Return (X, Y) of the center of cell containing provided text 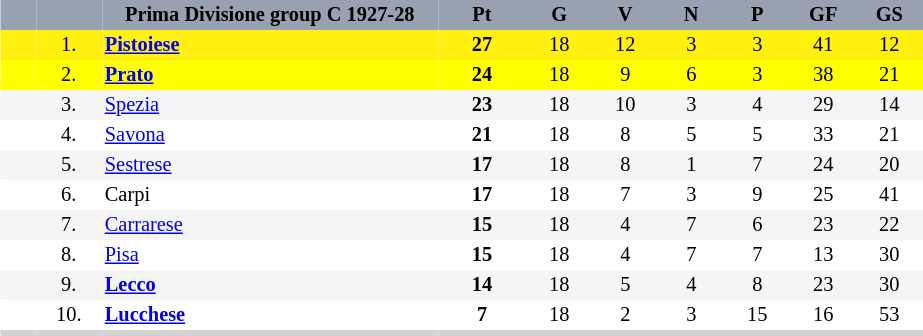
2 (625, 315)
Savona (270, 135)
Lucchese (270, 315)
Carpi (270, 195)
5. (69, 165)
Prato (270, 75)
13 (823, 255)
2. (69, 75)
3. (69, 105)
53 (889, 315)
Carrarese (270, 225)
Lecco (270, 285)
1. (69, 45)
25 (823, 195)
1 (691, 165)
4. (69, 135)
20 (889, 165)
10 (625, 105)
Spezia (270, 105)
Prima Divisione group C 1927-28 (270, 15)
Pisa (270, 255)
G (559, 15)
Sestrese (270, 165)
N (691, 15)
33 (823, 135)
8. (69, 255)
9. (69, 285)
GS (889, 15)
GF (823, 15)
Pistoiese (270, 45)
38 (823, 75)
V (625, 15)
22 (889, 225)
6. (69, 195)
27 (482, 45)
P (757, 15)
7. (69, 225)
29 (823, 105)
Pt (482, 15)
10. (69, 315)
16 (823, 315)
